Return [X, Y] of the center of cell containing provided text 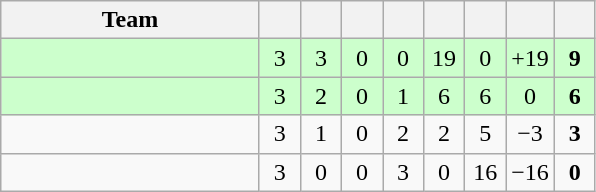
9 [574, 58]
−3 [530, 134]
−16 [530, 172]
16 [486, 172]
19 [444, 58]
5 [486, 134]
+19 [530, 58]
Team [130, 20]
